Detect which cell encompasses the target text, then output its (X, Y) center coordinate. 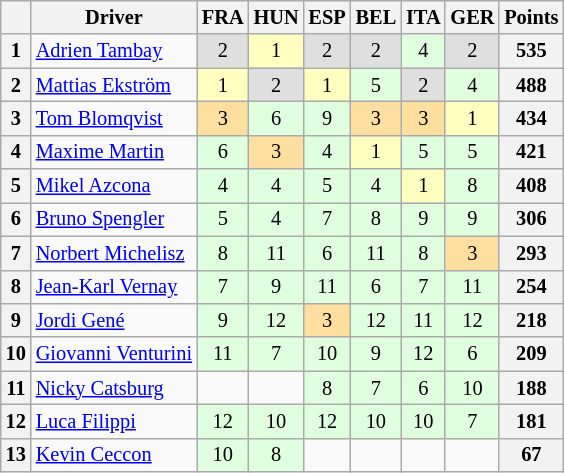
Norbert Michelisz (114, 253)
Mikel Azcona (114, 186)
209 (531, 354)
67 (531, 455)
Points (531, 17)
ESP (328, 17)
FRA (223, 17)
GER (472, 17)
Giovanni Venturini (114, 354)
Jean-Karl Vernay (114, 287)
293 (531, 253)
421 (531, 152)
Jordi Gené (114, 320)
Nicky Catsburg (114, 388)
181 (531, 421)
HUN (276, 17)
408 (531, 186)
Kevin Ceccon (114, 455)
Adrien Tambay (114, 51)
BEL (376, 17)
ITA (423, 17)
535 (531, 51)
Bruno Spengler (114, 219)
488 (531, 85)
434 (531, 118)
Driver (114, 17)
218 (531, 320)
Mattias Ekström (114, 85)
13 (16, 455)
Tom Blomqvist (114, 118)
Luca Filippi (114, 421)
306 (531, 219)
254 (531, 287)
188 (531, 388)
Maxime Martin (114, 152)
